Return (x, y) of the center of cell containing provided text 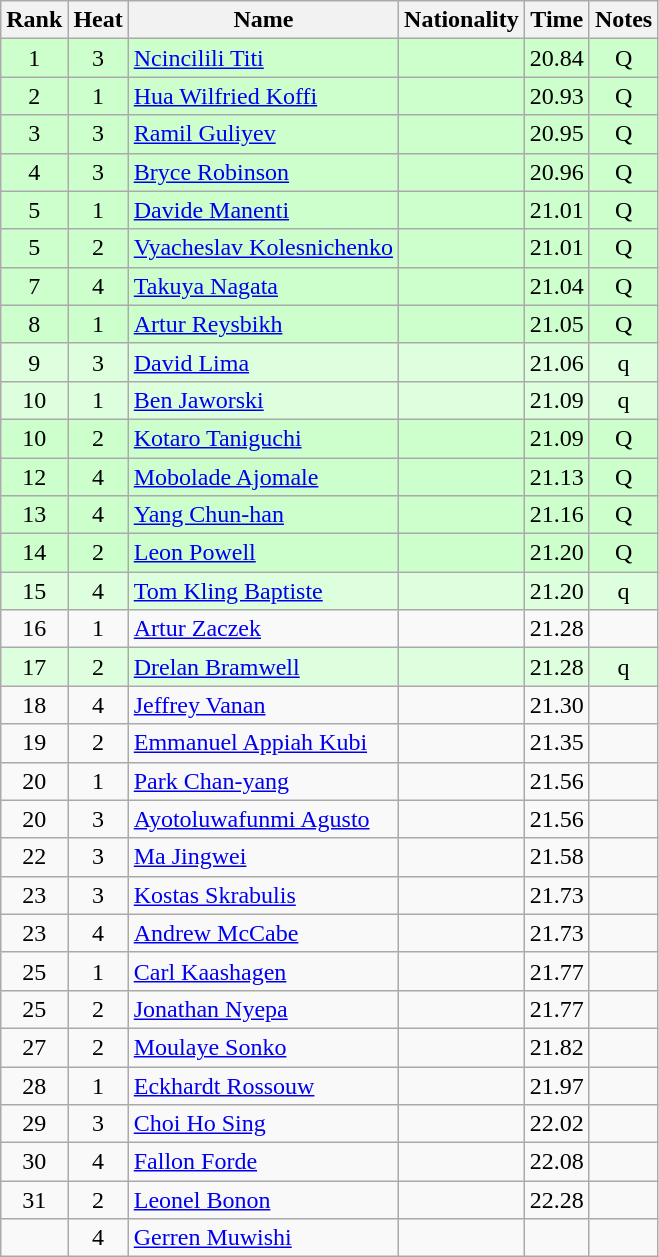
Heat (98, 20)
8 (34, 324)
Gerren Muwishi (263, 1238)
12 (34, 477)
22.28 (556, 1200)
Emmanuel Appiah Kubi (263, 743)
Mobolade Ajomale (263, 477)
Takuya Nagata (263, 286)
20.93 (556, 96)
20.95 (556, 134)
15 (34, 591)
Time (556, 20)
30 (34, 1162)
Ramil Guliyev (263, 134)
14 (34, 553)
Moulaye Sonko (263, 1047)
21.06 (556, 362)
Park Chan-yang (263, 781)
27 (34, 1047)
Choi Ho Sing (263, 1124)
Notes (623, 20)
Jonathan Nyepa (263, 1009)
21.04 (556, 286)
Tom Kling Baptiste (263, 591)
28 (34, 1085)
Eckhardt Rossouw (263, 1085)
Rank (34, 20)
Leon Powell (263, 553)
Ma Jingwei (263, 857)
Kostas Skrabulis (263, 895)
Artur Reysbikh (263, 324)
Jeffrey Vanan (263, 705)
Vyacheslav Kolesnichenko (263, 248)
Davide Manenti (263, 210)
21.58 (556, 857)
7 (34, 286)
21.13 (556, 477)
Name (263, 20)
17 (34, 667)
21.97 (556, 1085)
Ncincilili Titi (263, 58)
22.08 (556, 1162)
Fallon Forde (263, 1162)
Ayotoluwafunmi Agusto (263, 819)
31 (34, 1200)
29 (34, 1124)
Ben Jaworski (263, 400)
21.30 (556, 705)
21.82 (556, 1047)
21.16 (556, 515)
21.35 (556, 743)
Bryce Robinson (263, 172)
22.02 (556, 1124)
David Lima (263, 362)
Hua Wilfried Koffi (263, 96)
13 (34, 515)
21.05 (556, 324)
Carl Kaashagen (263, 971)
Yang Chun-han (263, 515)
20.96 (556, 172)
18 (34, 705)
Kotaro Taniguchi (263, 438)
19 (34, 743)
Drelan Bramwell (263, 667)
Artur Zaczek (263, 629)
Andrew McCabe (263, 933)
Leonel Bonon (263, 1200)
16 (34, 629)
20.84 (556, 58)
22 (34, 857)
Nationality (462, 20)
9 (34, 362)
